Detect which cell encompasses the target text, then output its (x, y) center coordinate. 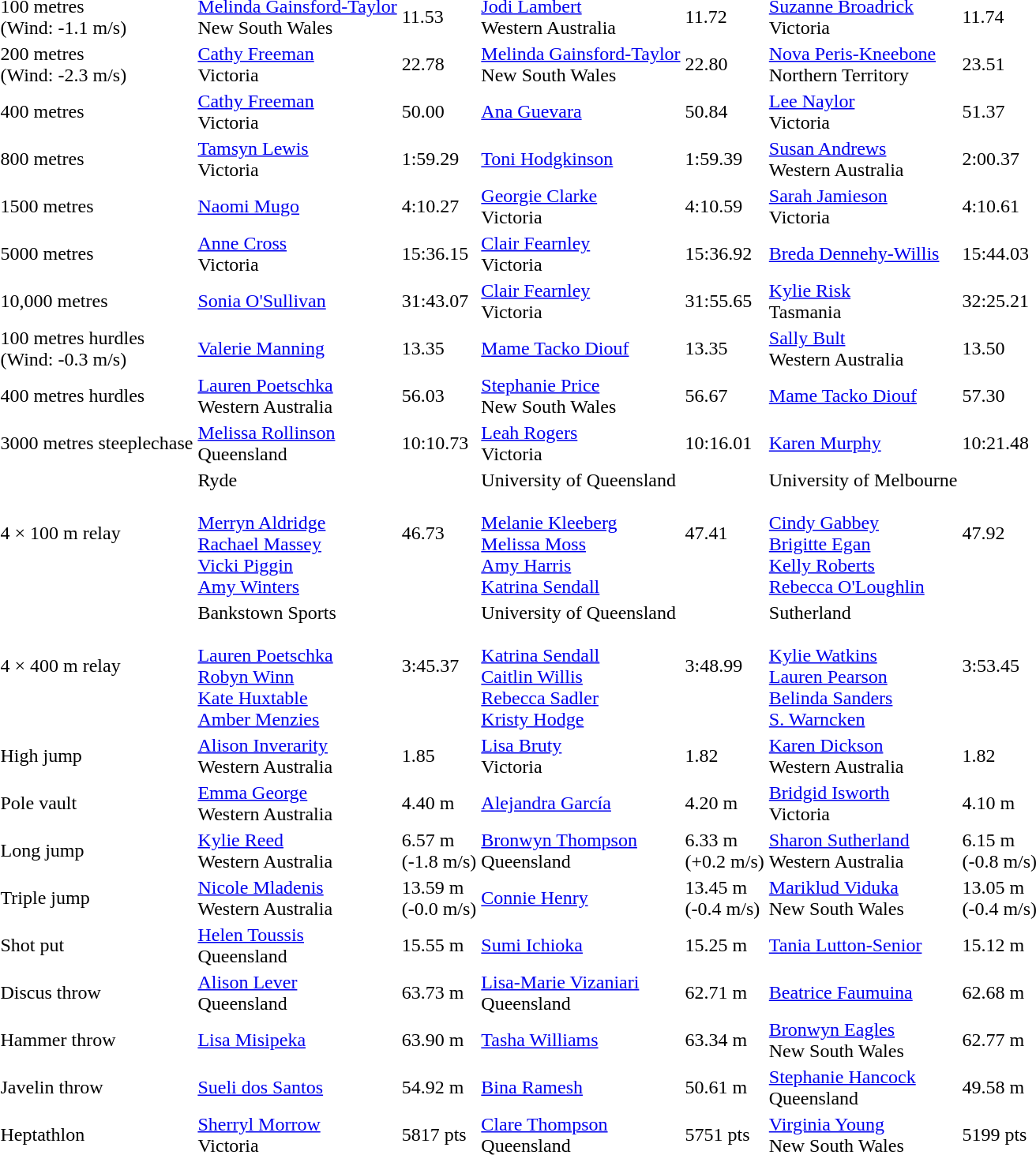
Sharon SutherlandWestern Australia (863, 851)
13.45 m (-0.4 m/s) (725, 898)
63.90 m (439, 1041)
10:10.73 (439, 444)
Sonia O'Sullivan (297, 302)
Bridgid IsworthVictoria (863, 804)
4.40 m (439, 804)
Lisa-Marie VizaniariQueensland (581, 993)
University of QueenslandKatrina SendallCaitlin WillisRebecca SadlerKristy Hodge (581, 666)
4:10.27 (439, 207)
Alejandra García (581, 804)
Bina Ramesh (581, 1088)
Melissa RollinsonQueensland (297, 444)
15:36.92 (725, 254)
10:16.01 (725, 444)
3:45.37 (439, 666)
50.84 (725, 112)
RydeMerryn AldridgeRachael MasseyVicki PigginAmy Winters (297, 534)
15.25 m (725, 946)
Ana Guevara (581, 112)
Leah RogersVictoria (581, 444)
22.80 (725, 65)
6.33 m (+0.2 m/s) (725, 851)
6.57 m (-1.8 m/s) (439, 851)
Anne CrossVictoria (297, 254)
Sueli dos Santos (297, 1088)
56.03 (439, 396)
Lisa BrutyVictoria (581, 756)
Melinda Gainsford-TaylorNew South Wales (581, 65)
Naomi Mugo (297, 207)
1:59.39 (725, 159)
Connie Henry (581, 898)
47.41 (725, 534)
Nicole MladenisWestern Australia (297, 898)
31:55.65 (725, 302)
50.00 (439, 112)
Breda Dennehy-Willis (863, 254)
15.55 m (439, 946)
Karen Murphy (863, 444)
31:43.07 (439, 302)
Bankstown SportsLauren PoetschkaRobyn WinnKate HuxtableAmber Menzies (297, 666)
Bronwyn EaglesNew South Wales (863, 1041)
Alison InverarityWestern Australia (297, 756)
22.78 (439, 65)
Tasha Williams (581, 1041)
Sally BultWestern Australia (863, 349)
1:59.29 (439, 159)
63.73 m (439, 993)
Nova Peris-KneeboneNorthern Territory (863, 65)
Alison LeverQueensland (297, 993)
1.82 (725, 756)
University of MelbourneCindy GabbeyBrigitte EganKelly RobertsRebecca O'Loughlin (863, 534)
Emma GeorgeWestern Australia (297, 804)
15:36.15 (439, 254)
Beatrice Faumuina (863, 993)
University of QueenslandMelanie KleebergMelissa Moss Amy HarrisKatrina Sendall (581, 534)
Tania Lutton-Senior (863, 946)
50.61 m (725, 1088)
Susan AndrewsWestern Australia (863, 159)
Sarah JamiesonVictoria (863, 207)
Lee NaylorVictoria (863, 112)
SutherlandKylie WatkinsLauren PearsonBelinda SandersS. Warncken (863, 666)
54.92 m (439, 1088)
Bronwyn ThompsonQueensland (581, 851)
56.67 (725, 396)
Sumi Ichioka (581, 946)
Helen ToussisQueensland (297, 946)
Stephanie PriceNew South Wales (581, 396)
Karen DicksonWestern Australia (863, 756)
Georgie ClarkeVictoria (581, 207)
1.85 (439, 756)
Kylie RiskTasmania (863, 302)
Mariklud VidukaNew South Wales (863, 898)
Lisa Misipeka (297, 1041)
4.20 m (725, 804)
Tamsyn LewisVictoria (297, 159)
Valerie Manning (297, 349)
46.73 (439, 534)
Kylie ReedWestern Australia (297, 851)
13.59 m (-0.0 m/s) (439, 898)
63.34 m (725, 1041)
3:48.99 (725, 666)
Lauren PoetschkaWestern Australia (297, 396)
Stephanie HancockQueensland (863, 1088)
Toni Hodgkinson (581, 159)
62.71 m (725, 993)
4:10.59 (725, 207)
